Provide the [X, Y] coordinate of the cell's center where the given text is located.  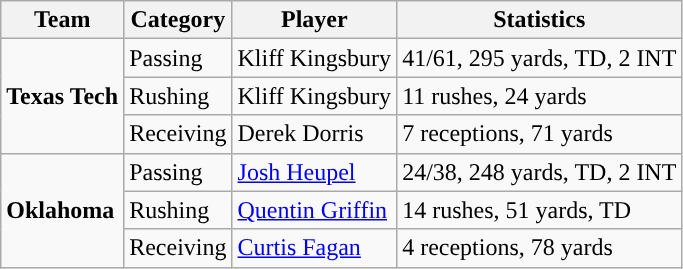
Statistics [540, 20]
Derek Dorris [314, 134]
41/61, 295 yards, TD, 2 INT [540, 58]
4 receptions, 78 yards [540, 248]
14 rushes, 51 yards, TD [540, 210]
Player [314, 20]
Josh Heupel [314, 172]
Texas Tech [62, 96]
24/38, 248 yards, TD, 2 INT [540, 172]
Oklahoma [62, 210]
Quentin Griffin [314, 210]
11 rushes, 24 yards [540, 96]
Category [178, 20]
7 receptions, 71 yards [540, 134]
Curtis Fagan [314, 248]
Team [62, 20]
